From the cell containing the given text, extract its center point as (X, Y) coordinate. 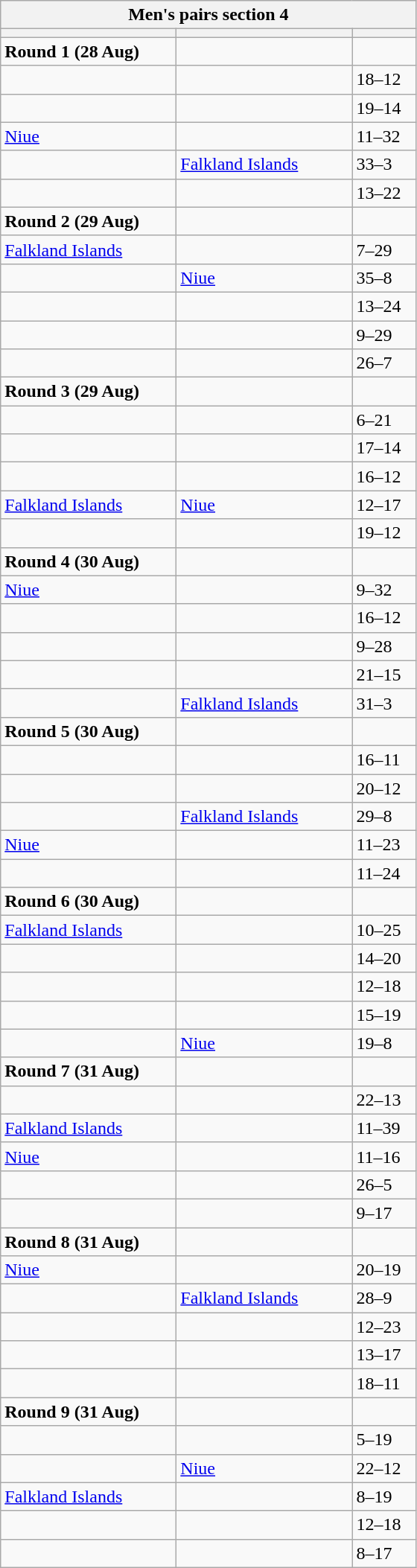
17–14 (384, 448)
7–29 (384, 249)
18–12 (384, 80)
13–24 (384, 306)
Round 8 (31 Aug) (89, 1241)
8–19 (384, 1497)
16–11 (384, 759)
9–28 (384, 646)
13–22 (384, 193)
Round 9 (31 Aug) (89, 1412)
14–20 (384, 958)
11–24 (384, 873)
31–3 (384, 703)
11–32 (384, 136)
22–13 (384, 1100)
20–19 (384, 1270)
13–17 (384, 1355)
Round 6 (30 Aug) (89, 902)
Round 7 (31 Aug) (89, 1071)
Men's pairs section 4 (208, 15)
29–8 (384, 817)
Round 3 (29 Aug) (89, 392)
5–19 (384, 1440)
11–39 (384, 1128)
Round 4 (30 Aug) (89, 561)
21–15 (384, 675)
19–14 (384, 108)
10–25 (384, 930)
Round 5 (30 Aug) (89, 731)
9–32 (384, 590)
33–3 (384, 165)
19–12 (384, 533)
19–8 (384, 1043)
22–12 (384, 1468)
26–5 (384, 1185)
9–29 (384, 334)
20–12 (384, 788)
26–7 (384, 363)
28–9 (384, 1298)
15–19 (384, 1015)
Round 2 (29 Aug) (89, 221)
11–16 (384, 1156)
6–21 (384, 420)
35–8 (384, 278)
18–11 (384, 1383)
12–23 (384, 1327)
8–17 (384, 1553)
9–17 (384, 1213)
11–23 (384, 845)
Round 1 (28 Aug) (89, 51)
12–17 (384, 505)
